Scan for the cell matching the given text and deliver its [X, Y] coordinate at center. 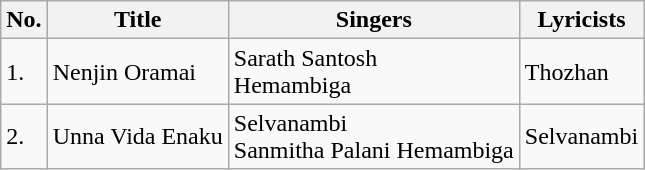
Lyricists [581, 20]
SelvanambiSanmitha Palani Hemambiga [374, 136]
Singers [374, 20]
Unna Vida Enaku [138, 136]
Sarath SantoshHemambiga [374, 72]
Selvanambi [581, 136]
Nenjin Oramai [138, 72]
1. [24, 72]
No. [24, 20]
2. [24, 136]
Title [138, 20]
Thozhan [581, 72]
